Find where the given text appears and provide that cell's center as (X, Y) coordinate. 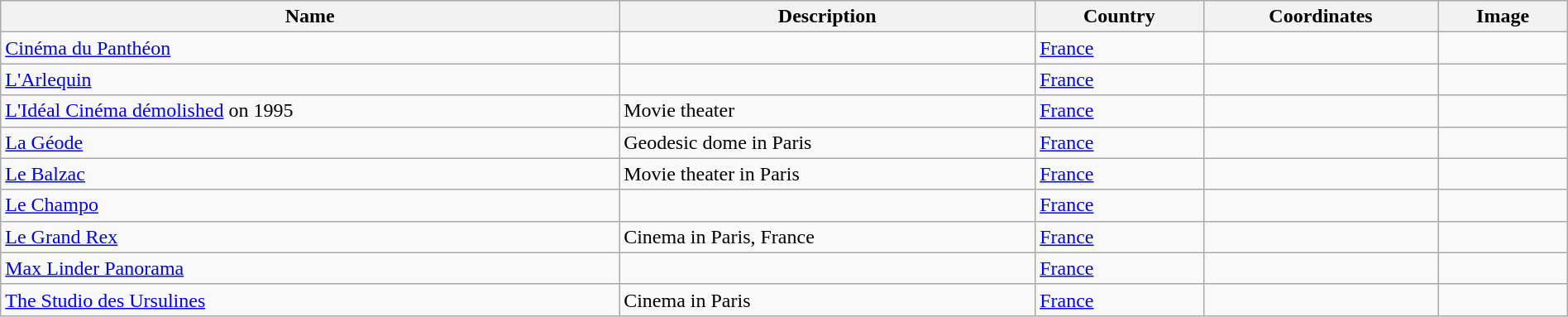
Le Grand Rex (310, 237)
Cinéma du Panthéon (310, 48)
Max Linder Panorama (310, 268)
Le Champo (310, 205)
L'Idéal Cinéma démolished on 1995 (310, 111)
La Géode (310, 142)
Cinema in Paris, France (827, 237)
L'Arlequin (310, 79)
Movie theater in Paris (827, 174)
The Studio des Ursulines (310, 300)
Image (1503, 17)
Name (310, 17)
Description (827, 17)
Coordinates (1321, 17)
Country (1120, 17)
Le Balzac (310, 174)
Geodesic dome in Paris (827, 142)
Cinema in Paris (827, 300)
Movie theater (827, 111)
